Return the [x, y] coordinate for the center point of the cell that contains the specified text.  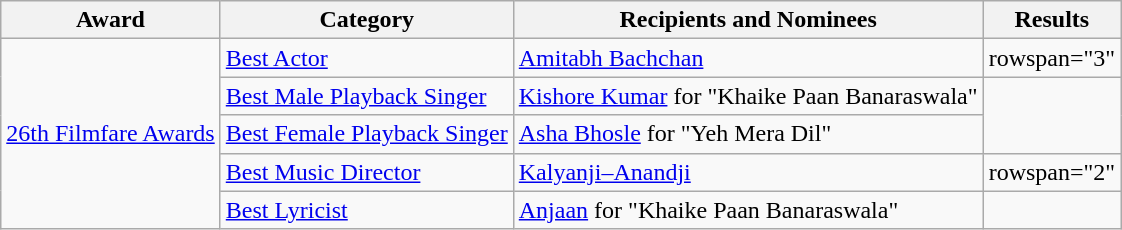
Asha Bhosle for "Yeh Mera Dil" [748, 134]
Best Lyricist [366, 210]
Kishore Kumar for "Khaike Paan Banaraswala" [748, 96]
rowspan="2" [1052, 172]
rowspan="3" [1052, 58]
26th Filmfare Awards [110, 134]
Anjaan for "Khaike Paan Banaraswala" [748, 210]
Category [366, 20]
Award [110, 20]
Best Male Playback Singer [366, 96]
Best Female Playback Singer [366, 134]
Best Actor [366, 58]
Recipients and Nominees [748, 20]
Kalyanji–Anandji [748, 172]
Results [1052, 20]
Best Music Director [366, 172]
Amitabh Bachchan [748, 58]
